Scan for the cell matching the given text and deliver its [X, Y] coordinate at center. 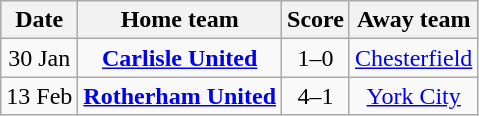
York City [413, 96]
Away team [413, 20]
Score [316, 20]
Home team [180, 20]
Chesterfield [413, 58]
4–1 [316, 96]
13 Feb [40, 96]
1–0 [316, 58]
Rotherham United [180, 96]
Date [40, 20]
Carlisle United [180, 58]
30 Jan [40, 58]
